Identify which cell holds the provided text, then report its [X, Y] central coordinate. 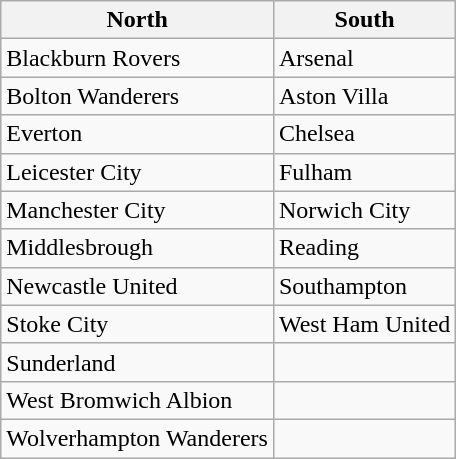
Stoke City [138, 324]
West Bromwich Albion [138, 400]
Newcastle United [138, 286]
Fulham [364, 172]
North [138, 20]
Chelsea [364, 134]
Norwich City [364, 210]
Sunderland [138, 362]
Everton [138, 134]
West Ham United [364, 324]
Wolverhampton Wanderers [138, 438]
Southampton [364, 286]
Bolton Wanderers [138, 96]
South [364, 20]
Manchester City [138, 210]
Blackburn Rovers [138, 58]
Arsenal [364, 58]
Leicester City [138, 172]
Aston Villa [364, 96]
Middlesbrough [138, 248]
Reading [364, 248]
